Provide the (X, Y) coordinate of the cell's center where the given text is located.  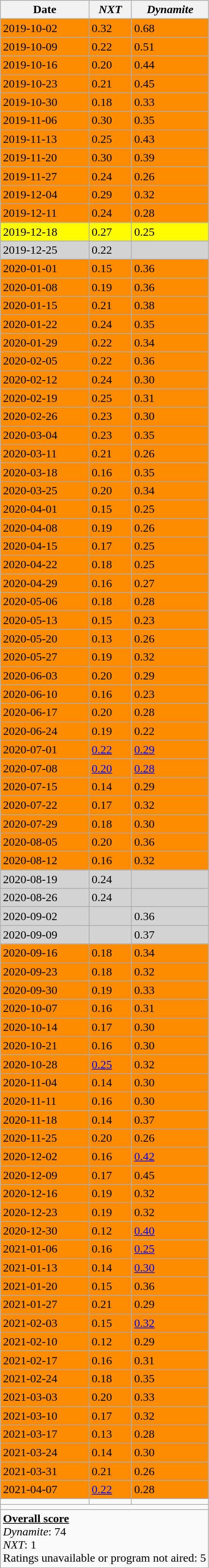
2020-06-24 (45, 731)
2021-03-03 (45, 1397)
2019-12-18 (45, 232)
2020-05-20 (45, 639)
2020-10-28 (45, 1064)
2020-06-10 (45, 694)
2021-01-06 (45, 1249)
2020-04-01 (45, 509)
2020-08-12 (45, 861)
2020-01-08 (45, 287)
0.51 (170, 47)
2020-09-02 (45, 916)
2020-09-09 (45, 935)
2020-03-18 (45, 472)
2019-10-30 (45, 102)
2020-03-04 (45, 435)
2020-11-25 (45, 1138)
0.44 (170, 65)
2020-03-11 (45, 453)
2019-11-20 (45, 157)
2020-06-03 (45, 676)
2021-01-13 (45, 1268)
2020-10-07 (45, 1009)
2020-12-09 (45, 1175)
2019-10-16 (45, 65)
0.40 (170, 1231)
2020-02-26 (45, 417)
2021-03-17 (45, 1434)
0.43 (170, 139)
Overall scoreDynamite: 74NXT: 1Ratings unavailable or program not aired: 5 (105, 1539)
2020-12-30 (45, 1231)
2020-12-23 (45, 1212)
2020-01-15 (45, 306)
2021-01-20 (45, 1286)
2020-04-15 (45, 546)
2020-07-22 (45, 805)
2019-11-27 (45, 176)
2020-04-29 (45, 583)
2019-11-06 (45, 121)
2020-07-01 (45, 749)
2021-02-03 (45, 1323)
2020-08-19 (45, 879)
2020-12-02 (45, 1157)
2020-09-23 (45, 972)
2020-08-05 (45, 842)
2021-01-27 (45, 1305)
2020-05-27 (45, 657)
2020-10-14 (45, 1027)
2019-12-25 (45, 250)
Dynamite (170, 10)
2021-02-10 (45, 1342)
2019-10-02 (45, 28)
2020-07-29 (45, 824)
0.68 (170, 28)
2020-02-19 (45, 398)
0.38 (170, 306)
NXT (111, 10)
Date (45, 10)
2020-09-16 (45, 953)
0.42 (170, 1157)
2020-02-12 (45, 380)
2020-03-25 (45, 490)
2020-11-04 (45, 1082)
2020-12-16 (45, 1194)
2020-08-26 (45, 898)
2020-01-29 (45, 343)
2020-04-22 (45, 565)
2019-12-04 (45, 194)
2021-02-24 (45, 1378)
2020-10-21 (45, 1045)
2019-12-11 (45, 213)
2019-10-23 (45, 84)
2020-02-05 (45, 361)
2020-11-11 (45, 1101)
2020-01-22 (45, 324)
2020-07-15 (45, 786)
2020-09-30 (45, 990)
2020-04-08 (45, 527)
2020-05-06 (45, 602)
2021-03-31 (45, 1471)
2019-10-09 (45, 47)
2020-11-18 (45, 1119)
2020-06-17 (45, 713)
2020-05-13 (45, 620)
2020-07-08 (45, 768)
0.39 (170, 157)
2021-03-24 (45, 1453)
2021-02-17 (45, 1360)
2019-11-13 (45, 139)
2021-04-07 (45, 1490)
2020-01-01 (45, 269)
2021-03-10 (45, 1416)
